Pinpoint the cell where the given text exists, returning its (X, Y) midpoint coordinate. 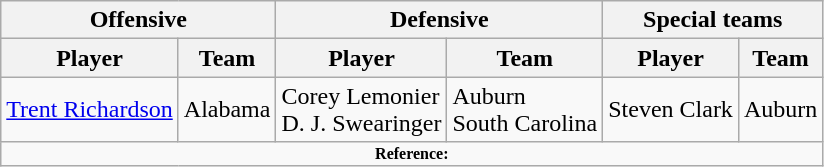
Special teams (713, 20)
Reference: (412, 154)
Corey LemonierD. J. Swearinger (362, 110)
Trent Richardson (90, 110)
Offensive (138, 20)
AuburnSouth Carolina (525, 110)
Steven Clark (671, 110)
Defensive (440, 20)
Alabama (227, 110)
Auburn (780, 110)
